Provide the (X, Y) coordinate of the cell's center where the given text is located.  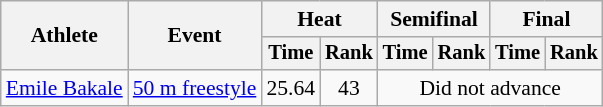
Event (195, 36)
Athlete (64, 36)
Final (546, 19)
50 m freestyle (195, 88)
43 (349, 88)
Did not advance (490, 88)
Emile Bakale (64, 88)
Heat (319, 19)
Semifinal (434, 19)
25.64 (290, 88)
